Scan for the cell matching the given text and deliver its (X, Y) coordinate at center. 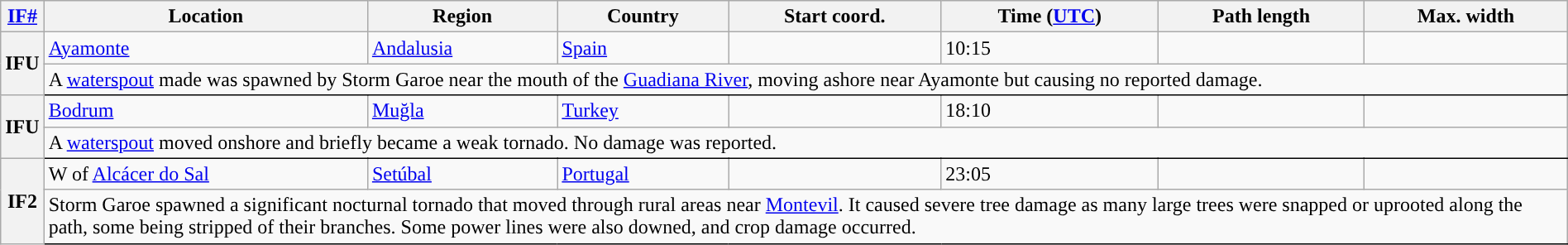
Muğla (461, 111)
Ayamonte (205, 48)
IF2 (22, 200)
IF# (22, 17)
Bodrum (205, 111)
23:05 (1050, 174)
Portugal (643, 174)
Andalusia (461, 48)
Spain (643, 48)
A waterspout made was spawned by Storm Garoe near the mouth of the Guadiana River, moving ashore near Ayamonte but causing no reported damage. (806, 79)
Max. width (1466, 17)
Country (643, 17)
Start coord. (835, 17)
A waterspout moved onshore and briefly became a weak tornado. No damage was reported. (806, 142)
18:10 (1050, 111)
Region (461, 17)
Setúbal (461, 174)
Turkey (643, 111)
Time (UTC) (1050, 17)
Path length (1262, 17)
W of Alcácer do Sal (205, 174)
10:15 (1050, 48)
Location (205, 17)
